Detect which cell encompasses the target text, then output its (X, Y) center coordinate. 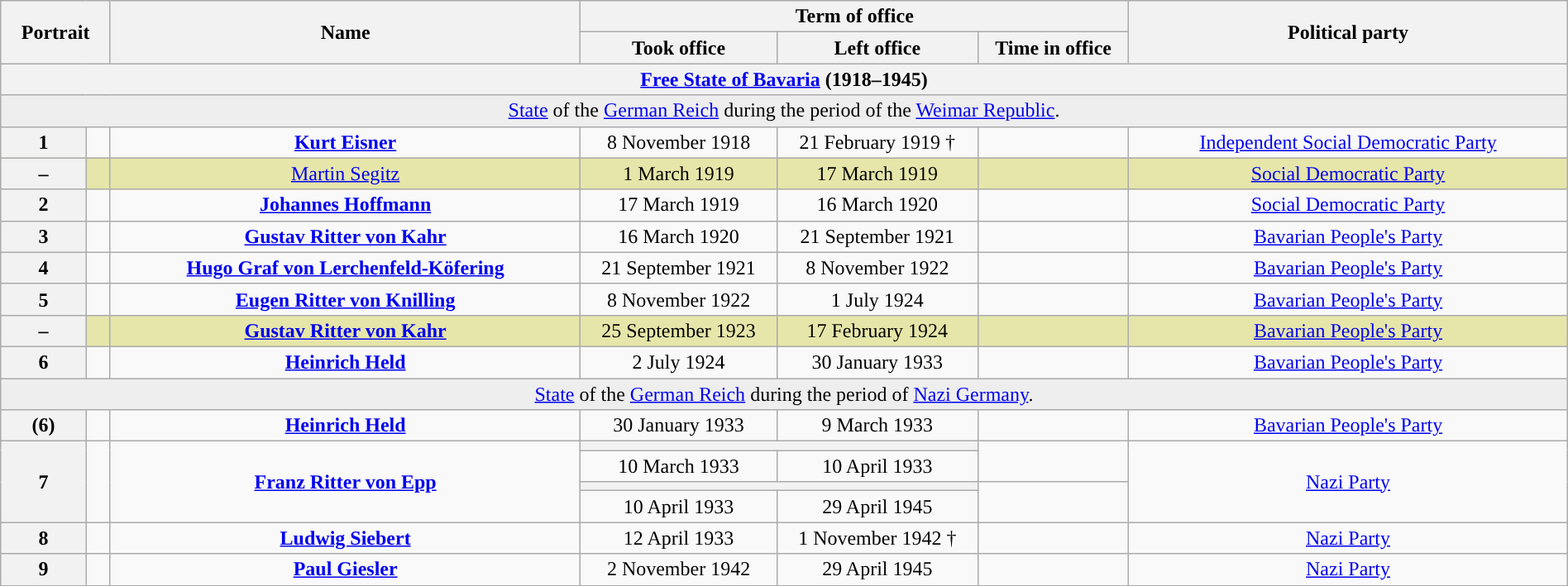
1 July 1924 (877, 299)
10 March 1933 (678, 466)
2 (43, 205)
2 November 1942 (678, 569)
9 (43, 569)
5 (43, 299)
Free State of Bavaria (1918–1945) (784, 79)
Name (345, 32)
Term of office (855, 17)
State of the German Reich during the period of Nazi Germany. (784, 394)
State of the German Reich during the period of the Weimar Republic. (784, 111)
Eugen Ritter von Knilling (345, 299)
Hugo Graf von Lerchenfeld-Köfering (345, 268)
Johannes Hoffmann (345, 205)
Franz Ritter von Epp (345, 482)
Took office (678, 48)
4 (43, 268)
Ludwig Siebert (345, 538)
7 (43, 482)
21 February 1919 † (877, 142)
2 July 1924 (678, 362)
1 March 1919 (678, 174)
Portrait (56, 32)
6 (43, 362)
9 March 1933 (877, 426)
1 November 1942 † (877, 538)
8 (43, 538)
Kurt Eisner (345, 142)
Martin Segitz (345, 174)
25 September 1923 (678, 331)
1 (43, 142)
3 (43, 236)
Political party (1348, 32)
(6) (43, 426)
8 November 1918 (678, 142)
Paul Giesler (345, 569)
Left office (877, 48)
12 April 1933 (678, 538)
17 February 1924 (877, 331)
Independent Social Democratic Party (1348, 142)
Time in office (1053, 48)
